Search for the cell housing the specified text and yield its [X, Y] center coordinate. 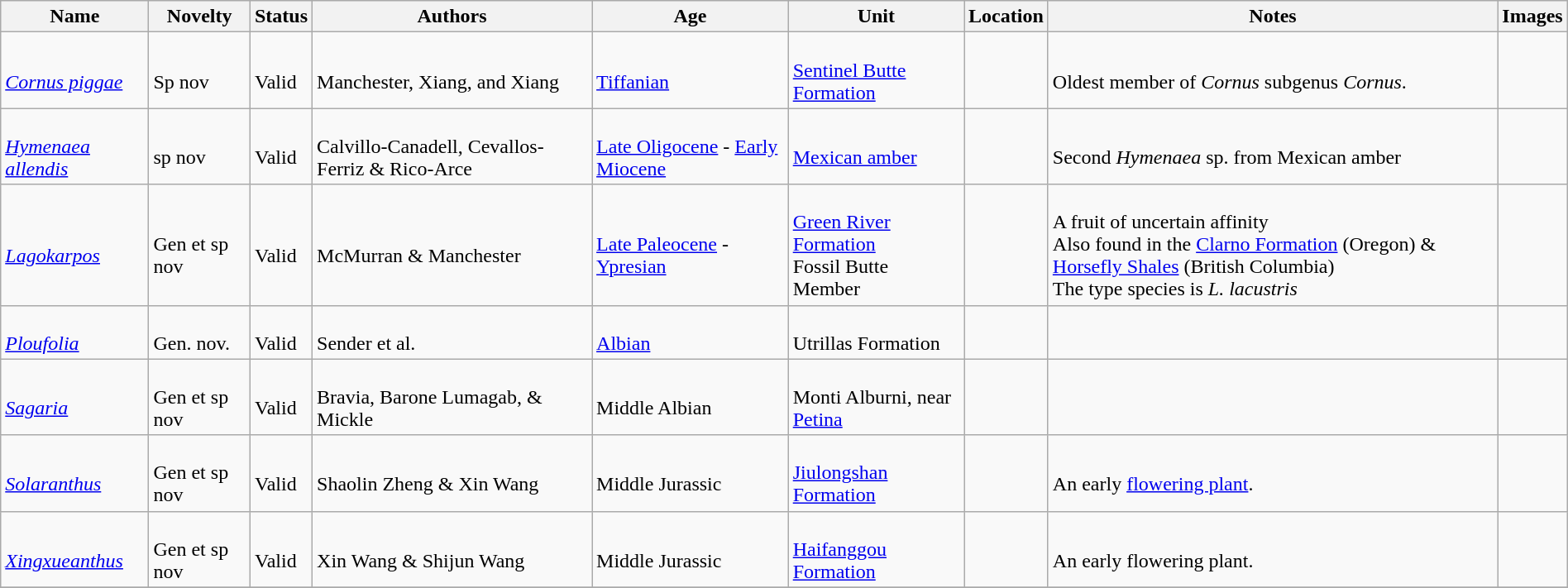
Notes [1272, 17]
Images [1532, 17]
Calvillo-Canadell, Cevallos-Ferriz & Rico-Arce [452, 146]
sp nov [200, 146]
Late Oligocene - Early Miocene [691, 146]
Novelty [200, 17]
Utrillas Formation [876, 332]
Oldest member of Cornus subgenus Cornus. [1272, 70]
Unit [876, 17]
Age [691, 17]
Shaolin Zheng & Xin Wang [452, 473]
Sentinel Butte Formation [876, 70]
Xin Wang & Shijun Wang [452, 549]
Hymenaea allendis [74, 146]
Middle Albian [691, 397]
McMurran & Manchester [452, 245]
Cornus piggae [74, 70]
Tiffanian [691, 70]
Sagaria [74, 397]
Monti Alburni, near Petina [876, 397]
Late Paleocene - Ypresian [691, 245]
Status [281, 17]
Authors [452, 17]
Lagokarpos [74, 245]
Gen. nov. [200, 332]
Haifanggou Formation [876, 549]
Second Hymenaea sp. from Mexican amber [1272, 146]
Sp nov [200, 70]
Mexican amber [876, 146]
Green River FormationFossil Butte Member [876, 245]
Location [1006, 17]
Albian [691, 332]
Solaranthus [74, 473]
Bravia, Barone Lumagab, & Mickle [452, 397]
Jiulongshan Formation [876, 473]
Xingxueanthus [74, 549]
A fruit of uncertain affinity Also found in the Clarno Formation (Oregon) & Horsefly Shales (British Columbia) The type species is L. lacustris [1272, 245]
Manchester, Xiang, and Xiang [452, 70]
Name [74, 17]
Sender et al. [452, 332]
Ploufolia [74, 332]
